Pinpoint the cell where the given text exists, returning its [x, y] midpoint coordinate. 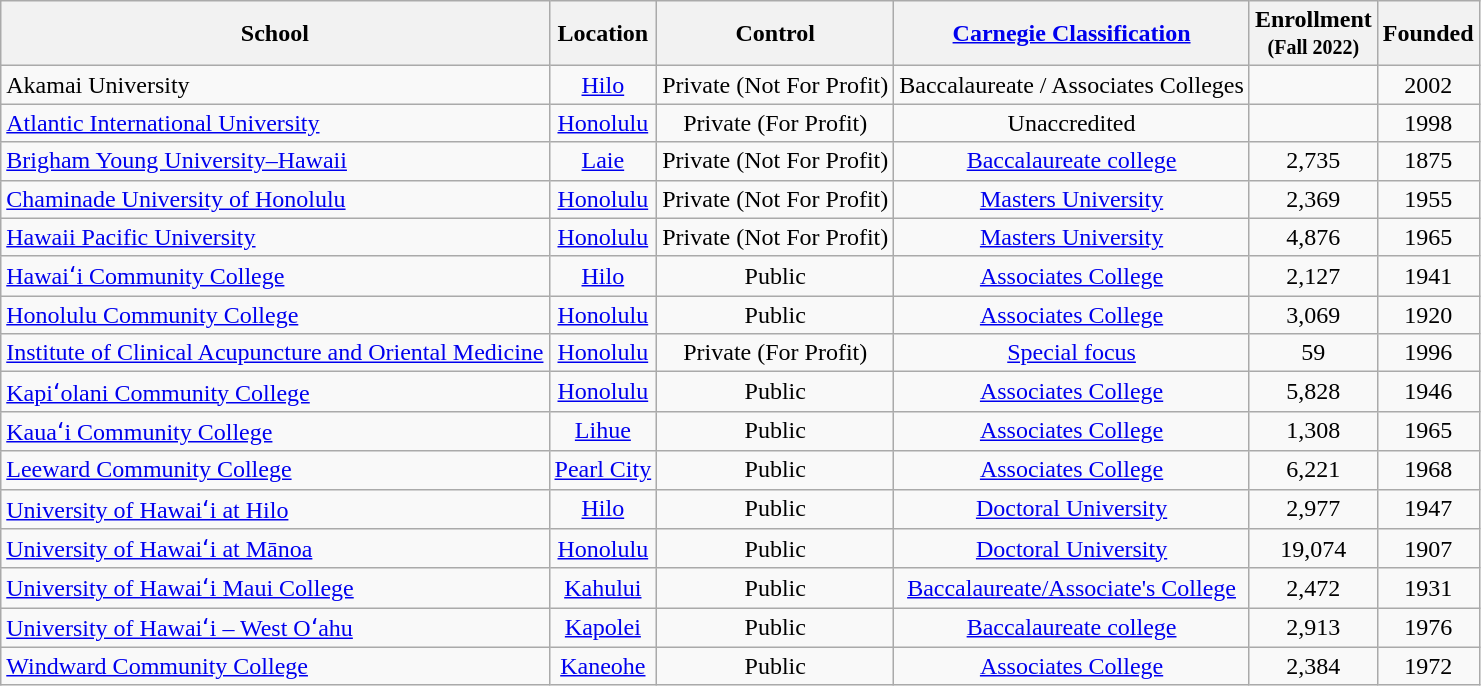
5,828 [1313, 392]
59 [1313, 353]
1996 [1428, 353]
Control [776, 34]
2,472 [1313, 588]
Atlantic International University [275, 123]
Kapolei [603, 628]
2,977 [1313, 509]
Baccalaureate/Associate's College [1072, 588]
1931 [1428, 588]
1946 [1428, 392]
Kapiʻolani Community College [275, 392]
2,913 [1313, 628]
Founded [1428, 34]
Windward Community College [275, 666]
1920 [1428, 315]
1875 [1428, 161]
Hawaiʻi Community College [275, 276]
Enrollment(Fall 2022) [1313, 34]
1907 [1428, 549]
Lihue [603, 431]
2002 [1428, 85]
6,221 [1313, 470]
1998 [1428, 123]
1947 [1428, 509]
Akamai University [275, 85]
4,876 [1313, 237]
3,069 [1313, 315]
1976 [1428, 628]
University of Hawaiʻi at Hilo [275, 509]
Location [603, 34]
Brigham Young University–Hawaii [275, 161]
Kahului [603, 588]
1955 [1428, 199]
University of Hawaiʻi Maui College [275, 588]
Unaccredited [1072, 123]
Hawaii Pacific University [275, 237]
1972 [1428, 666]
Kauaʻi Community College [275, 431]
Special focus [1072, 353]
1968 [1428, 470]
2,384 [1313, 666]
School [275, 34]
2,127 [1313, 276]
Laie [603, 161]
2,369 [1313, 199]
2,735 [1313, 161]
Baccalaureate / Associates Colleges [1072, 85]
Chaminade University of Honolulu [275, 199]
Honolulu Community College [275, 315]
19,074 [1313, 549]
Pearl City [603, 470]
Kaneohe [603, 666]
University of Hawaiʻi – West Oʻahu [275, 628]
1,308 [1313, 431]
Leeward Community College [275, 470]
Institute of Clinical Acupuncture and Oriental Medicine [275, 353]
University of Hawaiʻi at Mānoa [275, 549]
1941 [1428, 276]
Carnegie Classification [1072, 34]
